Search for the cell housing the specified text and yield its (x, y) center coordinate. 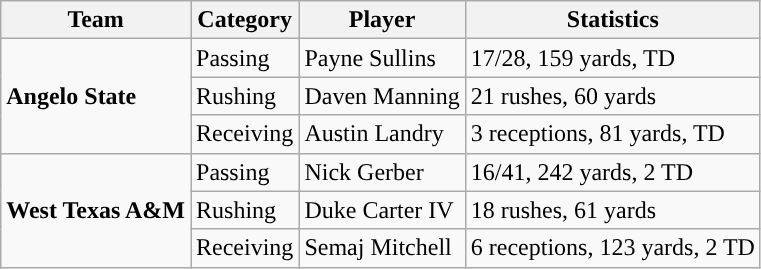
6 receptions, 123 yards, 2 TD (612, 248)
Daven Manning (382, 96)
21 rushes, 60 yards (612, 96)
Payne Sullins (382, 58)
Semaj Mitchell (382, 248)
Team (96, 20)
Statistics (612, 20)
16/41, 242 yards, 2 TD (612, 172)
Category (244, 20)
3 receptions, 81 yards, TD (612, 134)
Duke Carter IV (382, 210)
Player (382, 20)
Austin Landry (382, 134)
Angelo State (96, 96)
17/28, 159 yards, TD (612, 58)
18 rushes, 61 yards (612, 210)
West Texas A&M (96, 210)
Nick Gerber (382, 172)
